Scan for the cell matching the given text and deliver its [X, Y] coordinate at center. 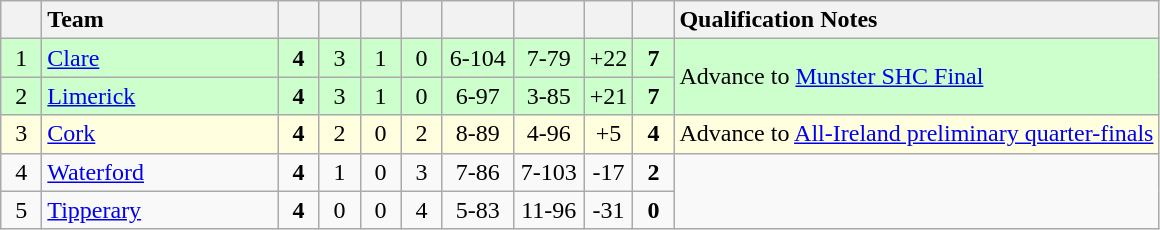
+5 [608, 134]
3-85 [548, 96]
-17 [608, 172]
7-86 [478, 172]
Advance to Munster SHC Final [916, 77]
Cork [160, 134]
Team [160, 20]
Tipperary [160, 210]
+21 [608, 96]
Advance to All-Ireland preliminary quarter-finals [916, 134]
Clare [160, 58]
8-89 [478, 134]
6-97 [478, 96]
+22 [608, 58]
11-96 [548, 210]
7-103 [548, 172]
4-96 [548, 134]
6-104 [478, 58]
Waterford [160, 172]
Limerick [160, 96]
Qualification Notes [916, 20]
-31 [608, 210]
5 [22, 210]
5-83 [478, 210]
7-79 [548, 58]
